For the text-containing cell, return its midpoint in [x, y] coordinate format. 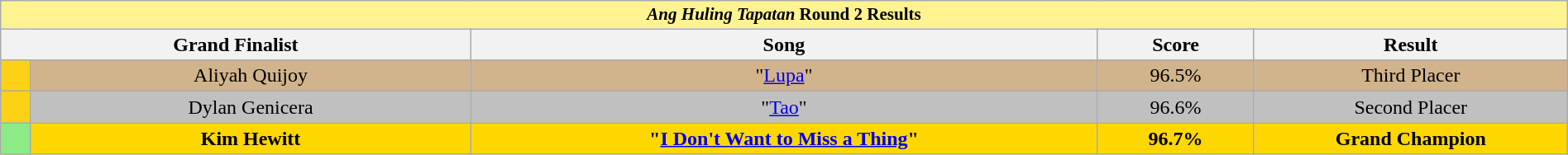
"Tao" [784, 107]
"I Don't Want to Miss a Thing" [784, 139]
Grand Champion [1411, 139]
Result [1411, 45]
Second Placer [1411, 107]
Grand Finalist [236, 45]
96.7% [1176, 139]
Song [784, 45]
96.6% [1176, 107]
Third Placer [1411, 76]
Kim Hewitt [251, 139]
"Lupa" [784, 76]
96.5% [1176, 76]
Dylan Genicera [251, 107]
Ang Huling Tapatan Round 2 Results [784, 15]
Aliyah Quijoy [251, 76]
Score [1176, 45]
